Return (X, Y) of the center of cell containing provided text 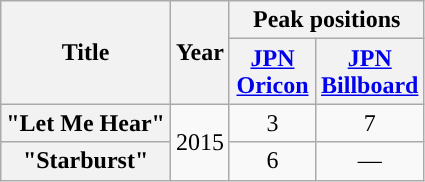
Peak positions (326, 20)
JPNOricon (272, 72)
6 (272, 161)
— (370, 161)
2015 (200, 142)
7 (370, 123)
JPNBillboard (370, 72)
Year (200, 52)
Title (86, 52)
3 (272, 123)
"Let Me Hear" (86, 123)
"Starburst" (86, 161)
